Extract the (X, Y) coordinate from the center of the cell holding the provided text.  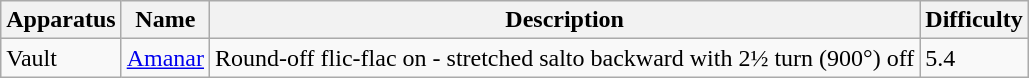
Amanar (165, 58)
Description (565, 20)
Apparatus (61, 20)
5.4 (974, 58)
Round-off flic-flac on - stretched salto backward with 2½ turn (900°) off (565, 58)
Difficulty (974, 20)
Vault (61, 58)
Name (165, 20)
